Scan for the cell matching the given text and deliver its (X, Y) coordinate at center. 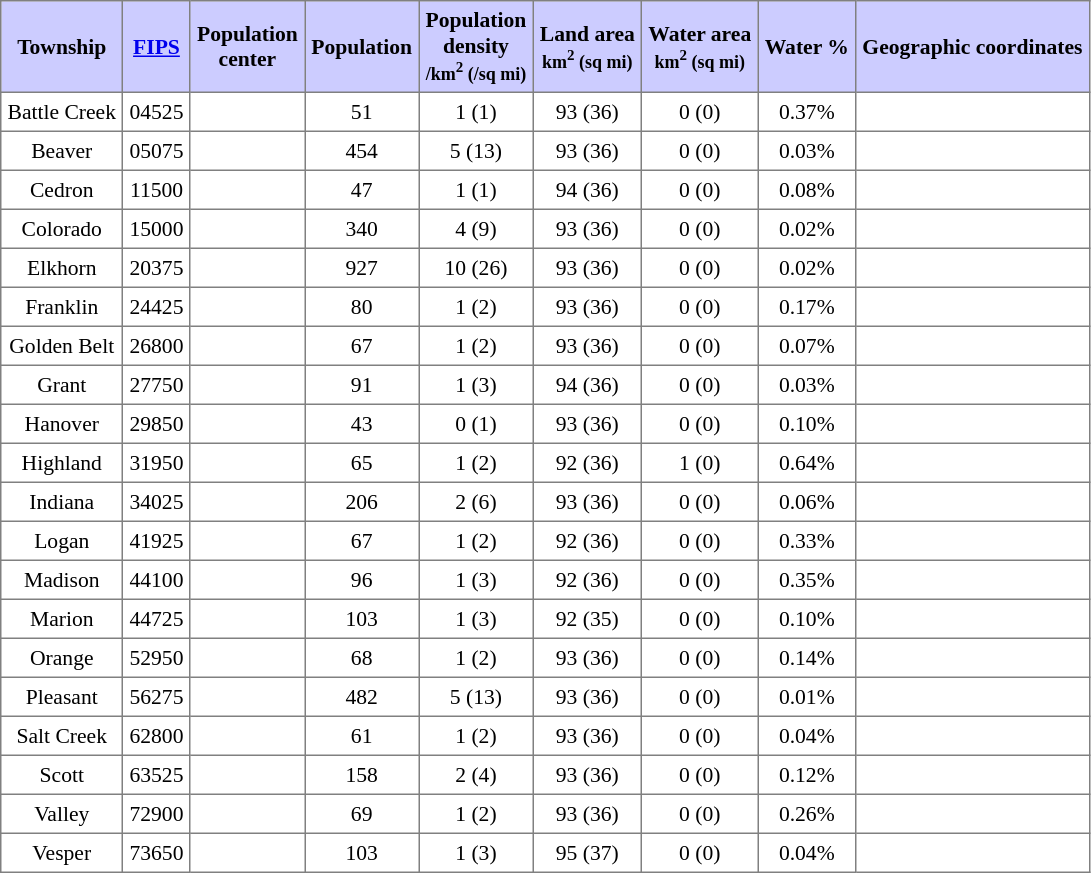
92 (35) (587, 618)
91 (361, 384)
Orange (62, 658)
05075 (156, 150)
52950 (156, 658)
Elkhorn (62, 268)
0.06% (807, 502)
2 (6) (476, 502)
340 (361, 228)
47 (361, 190)
FIPS (156, 47)
80 (361, 306)
Cedron (62, 190)
43 (361, 424)
73650 (156, 852)
62800 (156, 736)
29850 (156, 424)
41925 (156, 540)
0 (1) (476, 424)
Population (361, 47)
Land areakm2 (sq mi) (587, 47)
454 (361, 150)
24425 (156, 306)
0.07% (807, 346)
Populationcenter (247, 47)
Water areakm2 (sq mi) (700, 47)
482 (361, 696)
Scott (62, 774)
0.37% (807, 112)
0.33% (807, 540)
20375 (156, 268)
68 (361, 658)
26800 (156, 346)
63525 (156, 774)
0.12% (807, 774)
34025 (156, 502)
0.01% (807, 696)
96 (361, 580)
0.26% (807, 814)
Township (62, 47)
0.08% (807, 190)
72900 (156, 814)
Battle Creek (62, 112)
04525 (156, 112)
0.35% (807, 580)
Valley (62, 814)
2 (4) (476, 774)
31950 (156, 462)
Pleasant (62, 696)
Logan (62, 540)
0.64% (807, 462)
Beaver (62, 150)
Hanover (62, 424)
1 (0) (700, 462)
61 (361, 736)
69 (361, 814)
Populationdensity/km2 (/sq mi) (476, 47)
0.14% (807, 658)
206 (361, 502)
Golden Belt (62, 346)
4 (9) (476, 228)
44725 (156, 618)
Highland (62, 462)
Colorado (62, 228)
Water % (807, 47)
927 (361, 268)
56275 (156, 696)
0.17% (807, 306)
10 (26) (476, 268)
Indiana (62, 502)
Vesper (62, 852)
Salt Creek (62, 736)
27750 (156, 384)
51 (361, 112)
11500 (156, 190)
95 (37) (587, 852)
158 (361, 774)
65 (361, 462)
Madison (62, 580)
44100 (156, 580)
Franklin (62, 306)
Geographic coordinates (973, 47)
15000 (156, 228)
Grant (62, 384)
Marion (62, 618)
